Pinpoint the cell where the given text exists, returning its (X, Y) midpoint coordinate. 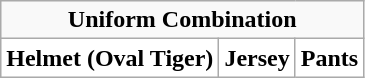
Helmet (Oval Tiger) (110, 58)
Jersey (257, 58)
Pants (329, 58)
Uniform Combination (182, 20)
